Return the [X, Y] coordinate for the center point of the cell that contains the specified text.  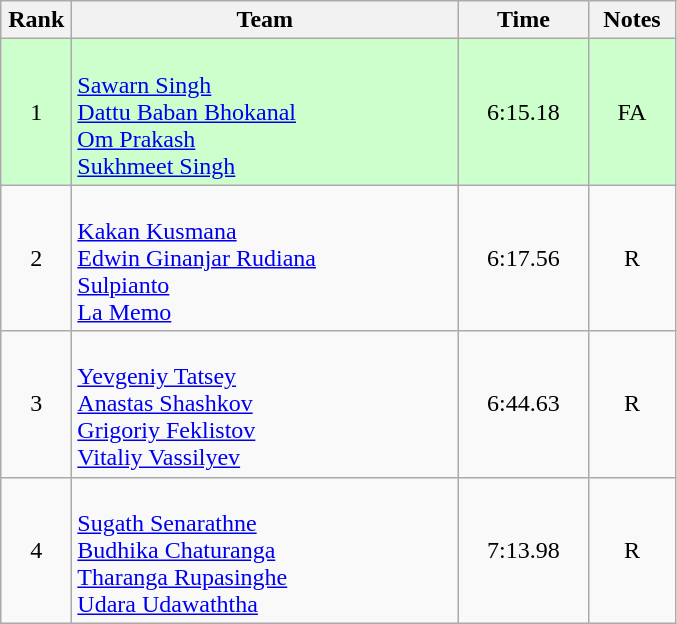
6:44.63 [524, 404]
2 [36, 258]
Team [265, 20]
Kakan KusmanaEdwin Ginanjar RudianaSulpiantoLa Memo [265, 258]
4 [36, 550]
FA [632, 112]
Sawarn SinghDattu Baban BhokanalOm PrakashSukhmeet Singh [265, 112]
Rank [36, 20]
7:13.98 [524, 550]
Time [524, 20]
3 [36, 404]
Notes [632, 20]
6:17.56 [524, 258]
Yevgeniy TatseyAnastas ShashkovGrigoriy FeklistovVitaliy Vassilyev [265, 404]
1 [36, 112]
Sugath SenarathneBudhika ChaturangaTharanga RupasingheUdara Udawaththa [265, 550]
6:15.18 [524, 112]
